Extract the (X, Y) coordinate from the center of the cell holding the provided text.  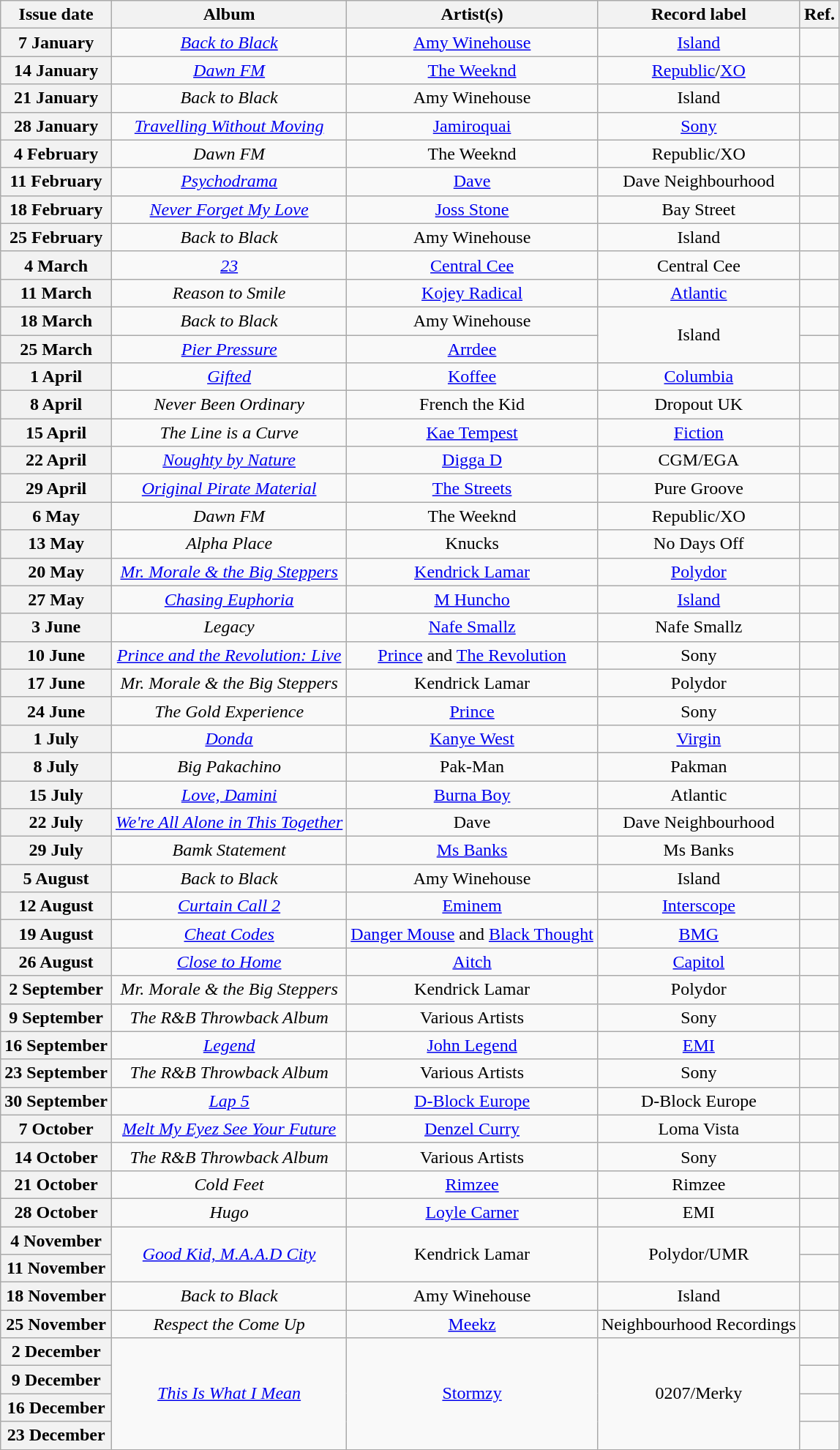
Noughty by Nature (228, 460)
20 May (56, 572)
Meekz (473, 1324)
25 February (56, 237)
9 September (56, 1017)
Pure Groove (698, 488)
12 August (56, 906)
Cold Feet (228, 1184)
Artist(s) (473, 15)
Legend (228, 1045)
22 July (56, 823)
Capitol (698, 962)
21 January (56, 98)
Fiction (698, 433)
Love, Damini (228, 794)
Issue date (56, 15)
We're All Alone in This Together (228, 823)
John Legend (473, 1045)
Melt My Eyez See Your Future (228, 1129)
1 July (56, 739)
14 January (56, 70)
28 January (56, 126)
Gifted (228, 377)
Good Kid, M.A.A.D City (228, 1255)
22 April (56, 460)
Polydor/UMR (698, 1255)
7 January (56, 42)
Pak-Man (473, 766)
Kae Tempest (473, 433)
Knucks (473, 544)
19 August (56, 934)
Digga D (473, 460)
Reason to Smile (228, 293)
2 September (56, 990)
Pier Pressure (228, 349)
Psychodrama (228, 182)
Never Forget My Love (228, 209)
9 December (56, 1380)
6 May (56, 516)
Denzel Curry (473, 1129)
Respect the Come Up (228, 1324)
4 November (56, 1241)
13 May (56, 544)
M Huncho (473, 599)
Interscope (698, 906)
24 June (56, 711)
Stormzy (473, 1394)
23 December (56, 1435)
Record label (698, 15)
Prince and the Revolution: Live (228, 655)
29 April (56, 488)
Kanye West (473, 739)
French the Kid (473, 405)
2 December (56, 1352)
11 November (56, 1268)
Burna Boy (473, 794)
Hugo (228, 1212)
11 March (56, 293)
Chasing Euphoria (228, 599)
Close to Home (228, 962)
Ref. (820, 15)
Virgin (698, 739)
No Days Off (698, 544)
Aitch (473, 962)
15 July (56, 794)
Arrdee (473, 349)
23 September (56, 1073)
Dropout UK (698, 405)
30 September (56, 1101)
15 April (56, 433)
Joss Stone (473, 209)
29 July (56, 851)
10 June (56, 655)
Jamiroquai (473, 126)
Kojey Radical (473, 293)
Never Been Ordinary (228, 405)
The Gold Experience (228, 711)
Cheat Codes (228, 934)
Eminem (473, 906)
17 June (56, 683)
Prince and The Revolution (473, 655)
16 December (56, 1408)
Travelling Without Moving (228, 126)
Big Pakachino (228, 766)
3 June (56, 627)
This Is What I Mean (228, 1394)
Loma Vista (698, 1129)
0207/Merky (698, 1394)
21 October (56, 1184)
23 (228, 265)
The Streets (473, 488)
Album (228, 15)
Bay Street (698, 209)
11 February (56, 182)
25 November (56, 1324)
4 March (56, 265)
1 April (56, 377)
Neighbourhood Recordings (698, 1324)
Lap 5 (228, 1101)
Original Pirate Material (228, 488)
8 July (56, 766)
16 September (56, 1045)
The Line is a Curve (228, 433)
18 November (56, 1296)
26 August (56, 962)
28 October (56, 1212)
Columbia (698, 377)
5 August (56, 878)
18 February (56, 209)
Curtain Call 2 (228, 906)
Pakman (698, 766)
25 March (56, 349)
BMG (698, 934)
4 February (56, 154)
Bamk Statement (228, 851)
8 April (56, 405)
18 March (56, 321)
Alpha Place (228, 544)
Danger Mouse and Black Thought (473, 934)
Legacy (228, 627)
Donda (228, 739)
27 May (56, 599)
Koffee (473, 377)
7 October (56, 1129)
CGM/EGA (698, 460)
Loyle Carner (473, 1212)
Prince (473, 711)
14 October (56, 1156)
